From the cell containing the given text, extract its center point as (X, Y) coordinate. 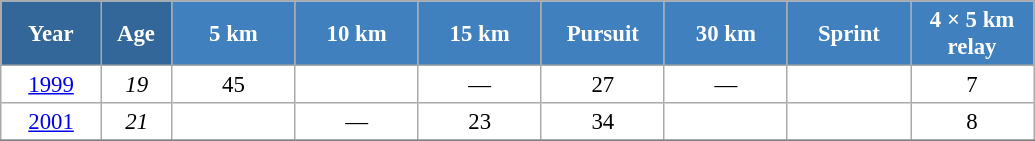
2001 (52, 122)
Year (52, 34)
19 (136, 85)
23 (480, 122)
34 (602, 122)
4 × 5 km relay (972, 34)
27 (602, 85)
21 (136, 122)
10 km (356, 34)
7 (972, 85)
15 km (480, 34)
Age (136, 34)
5 km (234, 34)
Pursuit (602, 34)
45 (234, 85)
1999 (52, 85)
Sprint (848, 34)
8 (972, 122)
30 km (726, 34)
